Extract the (x, y) coordinate from the center of the cell holding the provided text.  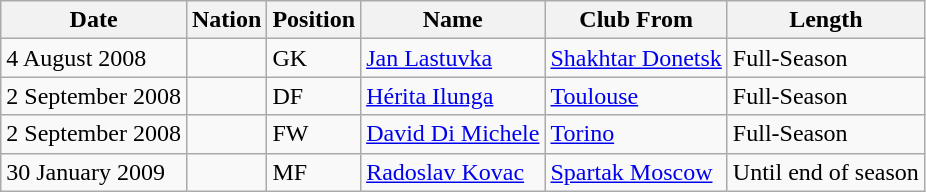
DF (314, 96)
Until end of season (826, 172)
David Di Michele (453, 134)
30 January 2009 (94, 172)
Radoslav Kovac (453, 172)
Name (453, 20)
Shakhtar Donetsk (636, 58)
Date (94, 20)
MF (314, 172)
Torino (636, 134)
Position (314, 20)
Jan Lastuvka (453, 58)
GK (314, 58)
Club From (636, 20)
Nation (226, 20)
FW (314, 134)
Toulouse (636, 96)
Spartak Moscow (636, 172)
Hérita Ilunga (453, 96)
Length (826, 20)
4 August 2008 (94, 58)
